Identify which cell holds the provided text, then report its [X, Y] central coordinate. 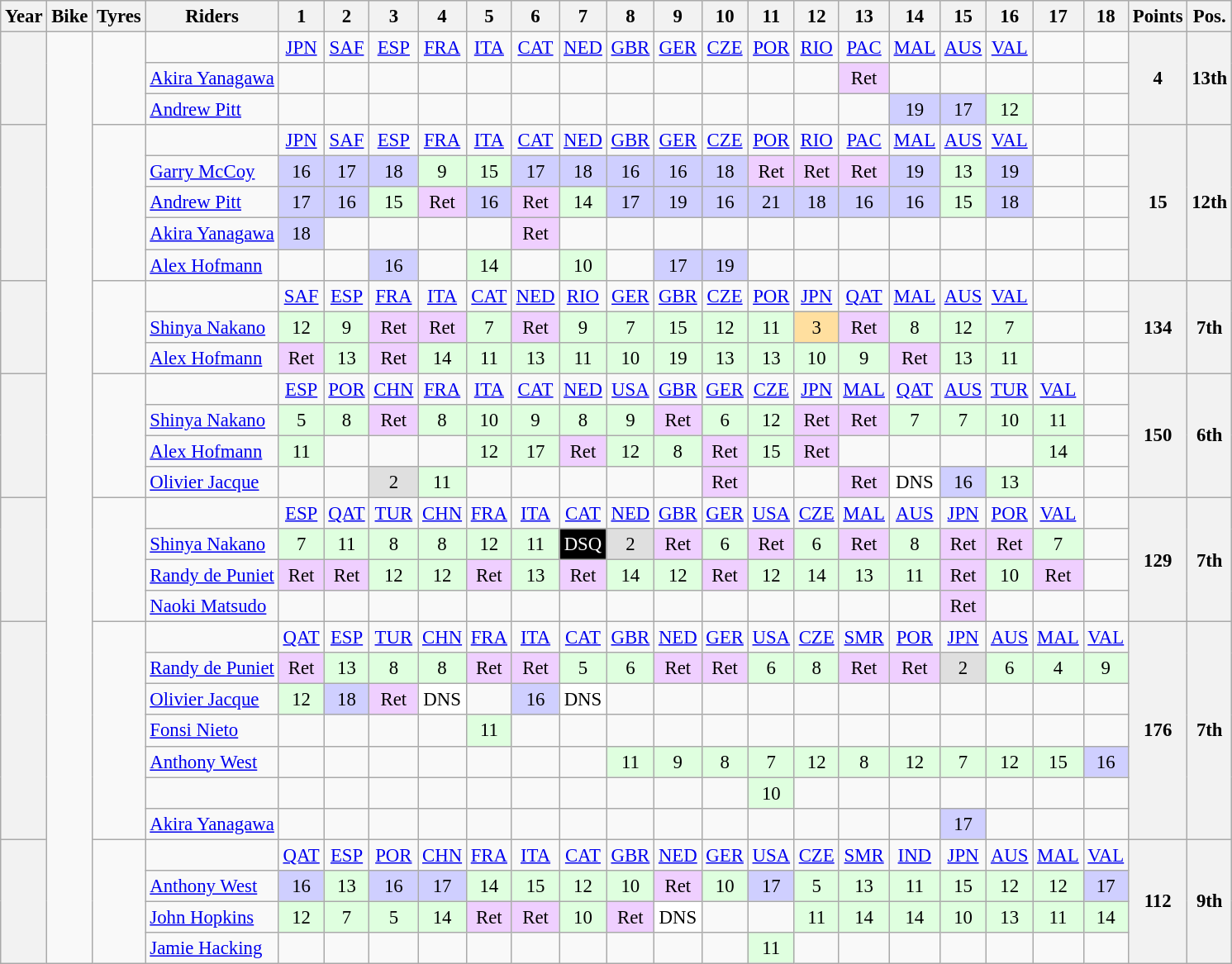
Bike [69, 17]
134 [1158, 327]
150 [1158, 435]
Garry McCoy [212, 172]
Tyres [119, 17]
9th [1210, 901]
6th [1210, 435]
DSQ [583, 544]
Riders [212, 17]
13th [1210, 79]
12th [1210, 202]
Points [1158, 17]
21 [771, 202]
Naoki Matsudo [212, 606]
129 [1158, 559]
Pos. [1210, 17]
Fonsi Nieto [212, 731]
Year [24, 17]
1 [301, 17]
176 [1158, 730]
IND [914, 855]
112 [1158, 901]
John Hopkins [212, 917]
Jamie Hacking [212, 948]
